Search for the cell housing the specified text and yield its (X, Y) center coordinate. 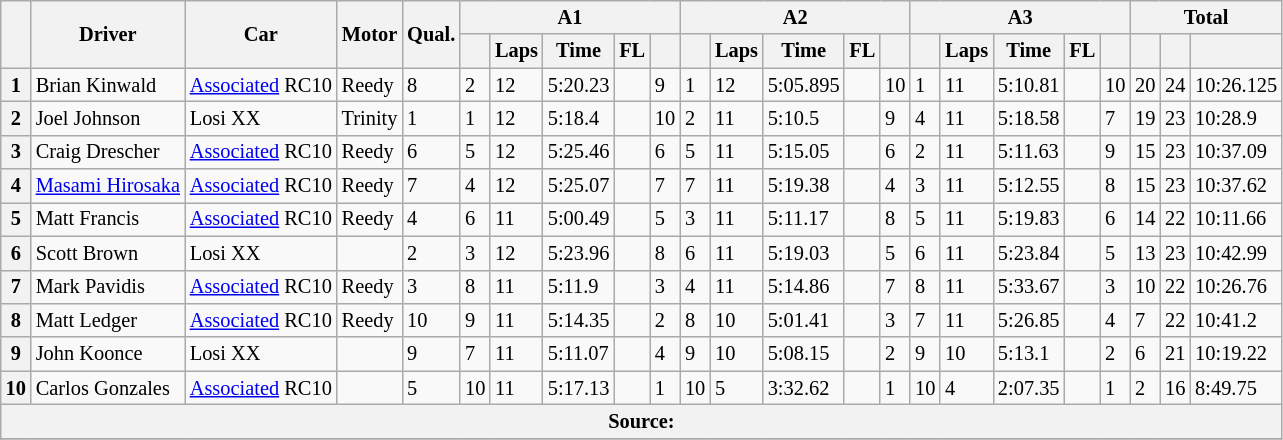
10:26.76 (1236, 287)
Carlos Gonzales (108, 388)
10:41.2 (1236, 320)
A1 (570, 17)
5:26.85 (1028, 320)
5:00.49 (578, 219)
5:14.86 (804, 287)
10:28.9 (1236, 118)
5:25.07 (578, 186)
Masami Hirosaka (108, 186)
5:15.05 (804, 152)
14 (1145, 219)
Trinity (370, 118)
5:05.895 (804, 85)
Source: (642, 421)
5:13.1 (1028, 354)
5:11.07 (578, 354)
5:18.58 (1028, 118)
Brian Kinwald (108, 85)
3:32.62 (804, 388)
Matt Ledger (108, 320)
20 (1145, 85)
2:07.35 (1028, 388)
5:23.84 (1028, 253)
Scott Brown (108, 253)
Craig Drescher (108, 152)
5:17.13 (578, 388)
10:11.66 (1236, 219)
24 (1175, 85)
Mark Pavidis (108, 287)
5:14.35 (578, 320)
5:18.4 (578, 118)
10:26.125 (1236, 85)
5:01.41 (804, 320)
Motor (370, 34)
Driver (108, 34)
13 (1145, 253)
5:11.63 (1028, 152)
10:37.09 (1236, 152)
John Koonce (108, 354)
5:20.23 (578, 85)
5:10.81 (1028, 85)
10:37.62 (1236, 186)
5:08.15 (804, 354)
A2 (795, 17)
16 (1175, 388)
5:25.46 (578, 152)
5:19.83 (1028, 219)
5:12.55 (1028, 186)
19 (1145, 118)
5:33.67 (1028, 287)
Total (1206, 17)
10:19.22 (1236, 354)
Car (261, 34)
5:19.03 (804, 253)
21 (1175, 354)
5:10.5 (804, 118)
A3 (1020, 17)
Matt Francis (108, 219)
Qual. (431, 34)
5:11.9 (578, 287)
5:11.17 (804, 219)
Joel Johnson (108, 118)
10:42.99 (1236, 253)
5:23.96 (578, 253)
8:49.75 (1236, 388)
5:19.38 (804, 186)
